From the cell containing the given text, extract its center point as (X, Y) coordinate. 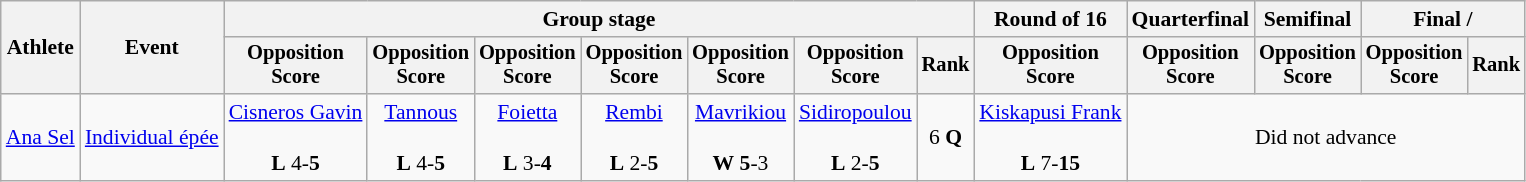
Round of 16 (1050, 19)
Semifinal (1308, 19)
Event (152, 48)
Did not advance (1326, 138)
Kiskapusi FrankL 7-15 (1050, 138)
TannousL 4-5 (420, 138)
Final / (1443, 19)
Individual épée (152, 138)
Quarterfinal (1191, 19)
MavrikiouW 5-3 (740, 138)
SidiropoulouL 2-5 (856, 138)
Group stage (600, 19)
Athlete (40, 48)
RembiL 2-5 (634, 138)
6 Q (946, 138)
Ana Sel (40, 138)
Cisneros GavinL 4-5 (296, 138)
FoiettaL 3-4 (528, 138)
